Detect which cell encompasses the target text, then output its (X, Y) center coordinate. 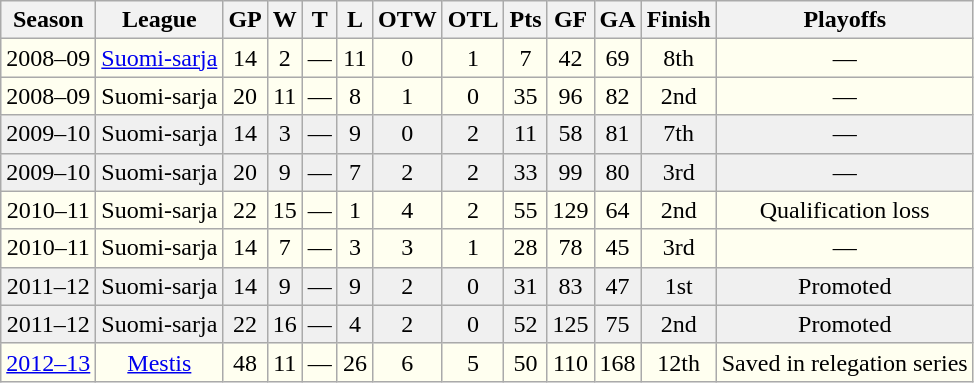
75 (618, 324)
T (320, 20)
110 (570, 362)
26 (354, 362)
15 (284, 210)
W (284, 20)
52 (526, 324)
99 (570, 172)
48 (245, 362)
35 (526, 96)
Playoffs (844, 20)
7th (678, 134)
2012–13 (48, 362)
Mestis (160, 362)
Pts (526, 20)
OTW (407, 20)
Season (48, 20)
League (160, 20)
83 (570, 286)
Saved in relegation series (844, 362)
80 (618, 172)
GP (245, 20)
42 (570, 58)
Finish (678, 20)
125 (570, 324)
58 (570, 134)
96 (570, 96)
GF (570, 20)
82 (618, 96)
OTL (473, 20)
L (354, 20)
12th (678, 362)
129 (570, 210)
64 (618, 210)
78 (570, 248)
GA (618, 20)
168 (618, 362)
81 (618, 134)
33 (526, 172)
50 (526, 362)
8th (678, 58)
5 (473, 362)
1st (678, 286)
16 (284, 324)
69 (618, 58)
6 (407, 362)
31 (526, 286)
8 (354, 96)
45 (618, 248)
Qualification loss (844, 210)
47 (618, 286)
55 (526, 210)
28 (526, 248)
